Return (X, Y) of the center of cell containing provided text 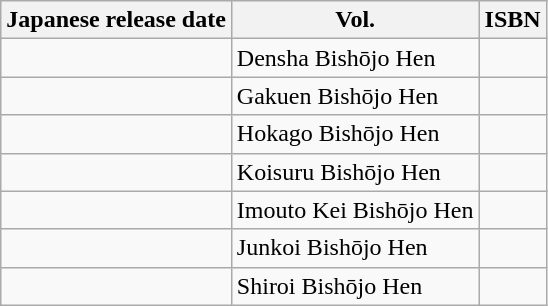
Junkoi Bishōjo Hen (355, 248)
Vol. (355, 20)
Hokago Bishōjo Hen (355, 134)
Imouto Kei Bishōjo Hen (355, 210)
ISBN (512, 20)
Densha Bishōjo Hen (355, 58)
Gakuen Bishōjo Hen (355, 96)
Shiroi Bishōjo Hen (355, 286)
Koisuru Bishōjo Hen (355, 172)
Japanese release date (116, 20)
